Output the [X, Y] coordinate of the center of the cell containing the given text.  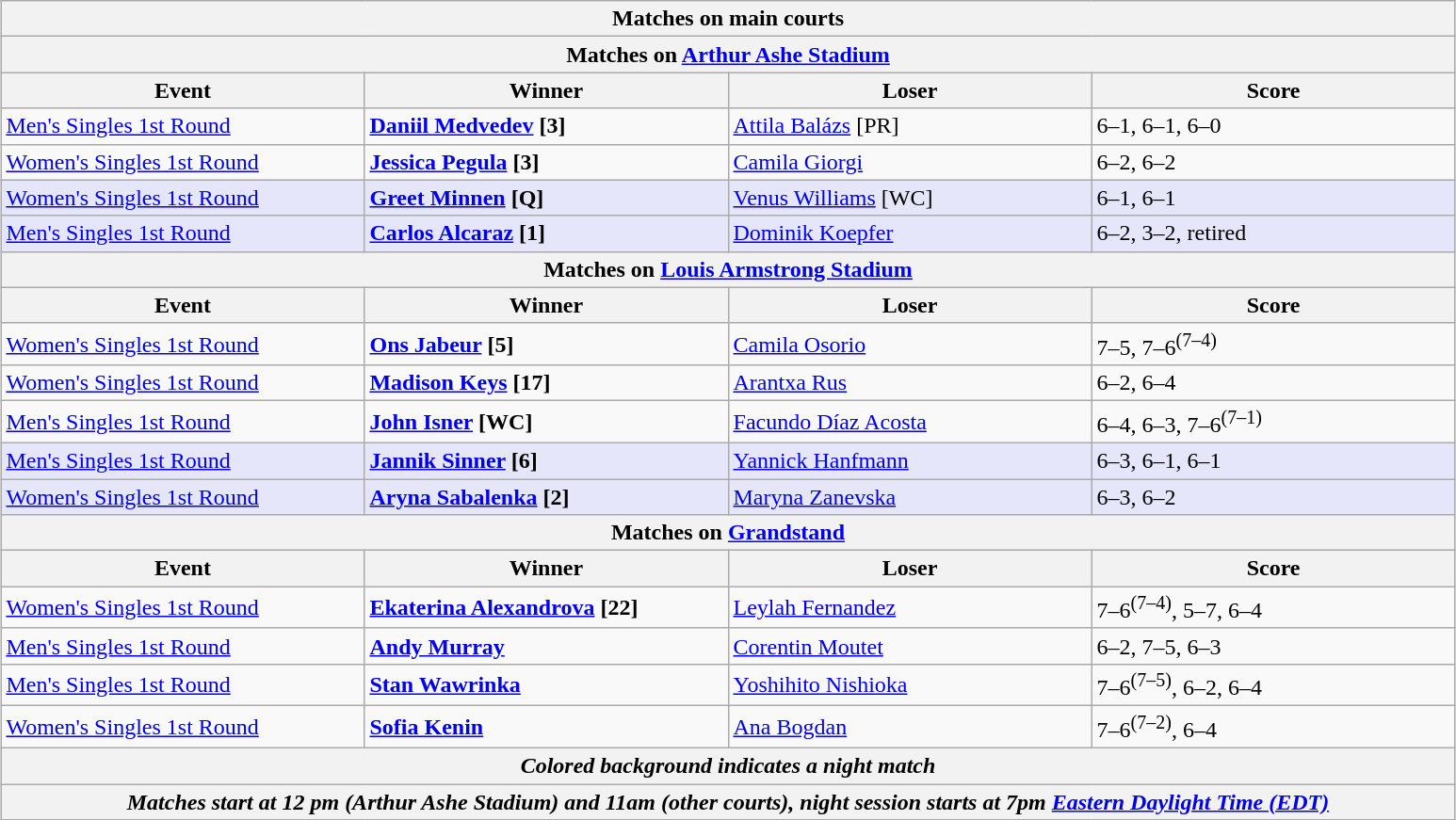
Jannik Sinner [6] [546, 460]
Ons Jabeur [5] [546, 345]
Camila Giorgi [910, 162]
6–1, 6–1 [1273, 198]
Maryna Zanevska [910, 497]
Matches on Louis Armstrong Stadium [728, 269]
6–4, 6–3, 7–6(7–1) [1273, 422]
Colored background indicates a night match [728, 765]
Jessica Pegula [3] [546, 162]
Attila Balázs [PR] [910, 126]
6–3, 6–1, 6–1 [1273, 460]
6–2, 6–4 [1273, 383]
Yoshihito Nishioka [910, 685]
6–2, 7–5, 6–3 [1273, 646]
6–2, 3–2, retired [1273, 233]
Stan Wawrinka [546, 685]
Andy Murray [546, 646]
6–2, 6–2 [1273, 162]
Matches on Arthur Ashe Stadium [728, 55]
Matches on Grandstand [728, 533]
John Isner [WC] [546, 422]
Matches on main courts [728, 19]
Arantxa Rus [910, 383]
7–6(7–5), 6–2, 6–4 [1273, 685]
Facundo Díaz Acosta [910, 422]
Madison Keys [17] [546, 383]
Leylah Fernandez [910, 608]
Greet Minnen [Q] [546, 198]
7–5, 7–6(7–4) [1273, 345]
Camila Osorio [910, 345]
Dominik Koepfer [910, 233]
6–1, 6–1, 6–0 [1273, 126]
7–6(7–4), 5–7, 6–4 [1273, 608]
Carlos Alcaraz [1] [546, 233]
Matches start at 12 pm (Arthur Ashe Stadium) and 11am (other courts), night session starts at 7pm Eastern Daylight Time (EDT) [728, 802]
Daniil Medvedev [3] [546, 126]
Yannick Hanfmann [910, 460]
Corentin Moutet [910, 646]
6–3, 6–2 [1273, 497]
Venus Williams [WC] [910, 198]
Ana Bogdan [910, 727]
7–6(7–2), 6–4 [1273, 727]
Ekaterina Alexandrova [22] [546, 608]
Aryna Sabalenka [2] [546, 497]
Sofia Kenin [546, 727]
